Detect which cell encompasses the target text, then output its [X, Y] center coordinate. 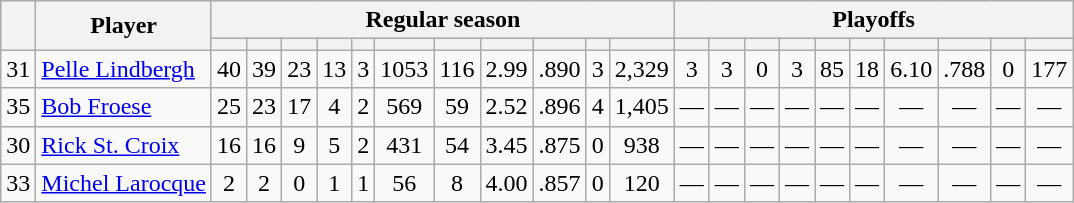
30 [18, 145]
8 [457, 183]
9 [300, 145]
59 [457, 107]
13 [334, 69]
39 [264, 69]
938 [642, 145]
Michel Larocque [124, 183]
Bob Froese [124, 107]
Rick St. Croix [124, 145]
Regular season [442, 20]
Pelle Lindbergh [124, 69]
35 [18, 107]
.857 [560, 183]
431 [404, 145]
2.99 [506, 69]
116 [457, 69]
4.00 [506, 183]
2,329 [642, 69]
.788 [964, 69]
1,405 [642, 107]
25 [228, 107]
569 [404, 107]
85 [832, 69]
56 [404, 183]
33 [18, 183]
5 [334, 145]
2.52 [506, 107]
1053 [404, 69]
54 [457, 145]
6.10 [912, 69]
.890 [560, 69]
Player [124, 26]
18 [868, 69]
3.45 [506, 145]
.896 [560, 107]
.875 [560, 145]
Playoffs [874, 20]
177 [1050, 69]
120 [642, 183]
31 [18, 69]
17 [300, 107]
40 [228, 69]
